Capture the cell that displays the provided text and extract its [x, y] central coordinate. 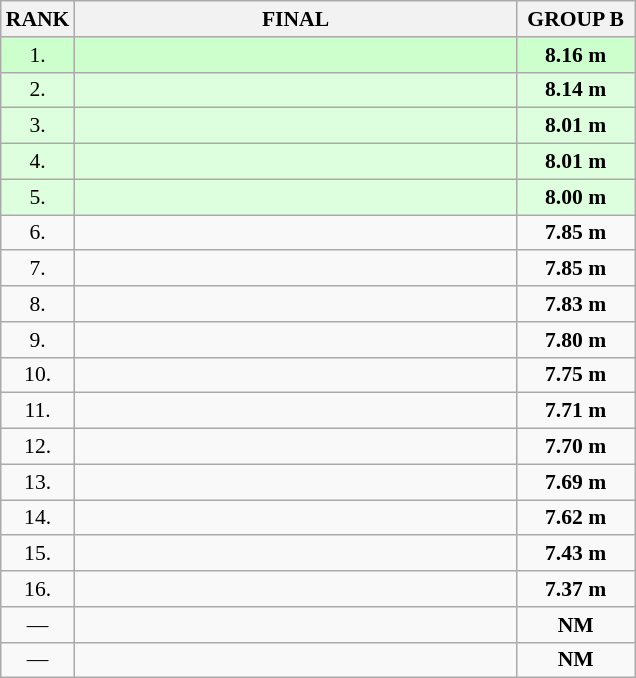
8.00 m [576, 197]
7.69 m [576, 482]
7.80 m [576, 340]
7.75 m [576, 375]
14. [38, 518]
13. [38, 482]
8.16 m [576, 55]
3. [38, 126]
12. [38, 447]
7.43 m [576, 554]
1. [38, 55]
7.71 m [576, 411]
7.83 m [576, 304]
5. [38, 197]
6. [38, 233]
RANK [38, 19]
7.62 m [576, 518]
7.70 m [576, 447]
FINAL [295, 19]
16. [38, 589]
9. [38, 340]
8.14 m [576, 90]
GROUP B [576, 19]
10. [38, 375]
2. [38, 90]
15. [38, 554]
11. [38, 411]
4. [38, 162]
8. [38, 304]
7. [38, 269]
7.37 m [576, 589]
